Scan for the cell matching the given text and deliver its (x, y) coordinate at center. 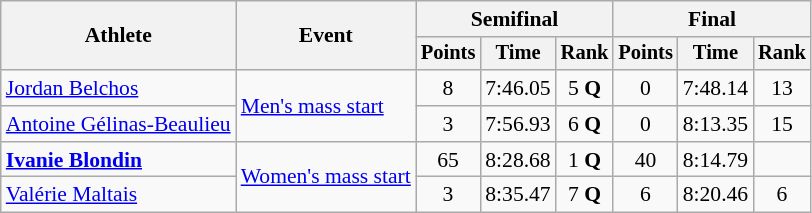
7:46.05 (518, 88)
7:48.14 (716, 88)
8:20.46 (716, 195)
Event (326, 36)
8:28.68 (518, 160)
7 Q (585, 195)
65 (448, 160)
5 Q (585, 88)
Final (712, 19)
Athlete (118, 36)
8:35.47 (518, 195)
Antoine Gélinas-Beaulieu (118, 124)
Valérie Maltais (118, 195)
7:56.93 (518, 124)
Men's mass start (326, 106)
40 (645, 160)
1 Q (585, 160)
Semifinal (514, 19)
Ivanie Blondin (118, 160)
8:13.35 (716, 124)
Women's mass start (326, 178)
8 (448, 88)
Jordan Belchos (118, 88)
15 (782, 124)
8:14.79 (716, 160)
6 Q (585, 124)
13 (782, 88)
